Return (X, Y) of the center of cell containing provided text 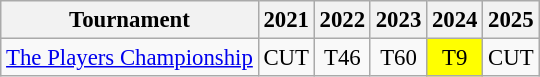
Tournament (130, 20)
T60 (398, 58)
T46 (342, 58)
2024 (455, 20)
2025 (511, 20)
2021 (286, 20)
The Players Championship (130, 58)
2023 (398, 20)
T9 (455, 58)
2022 (342, 20)
